Identify which cell holds the provided text, then report its (x, y) central coordinate. 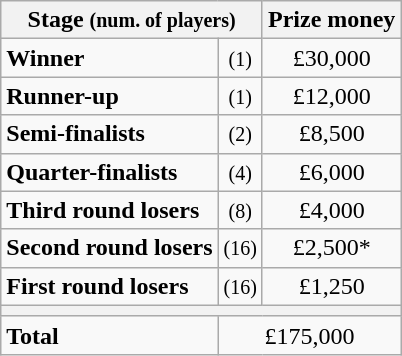
£2,500* (331, 248)
Semi-finalists (110, 134)
Runner-up (110, 96)
£1,250 (331, 286)
£12,000 (331, 96)
Prize money (331, 20)
(2) (240, 134)
Stage (num. of players) (132, 20)
£175,000 (310, 335)
(4) (240, 172)
Second round losers (110, 248)
Total (110, 335)
£4,000 (331, 210)
Winner (110, 58)
£6,000 (331, 172)
First round losers (110, 286)
£30,000 (331, 58)
Third round losers (110, 210)
£8,500 (331, 134)
Quarter-finalists (110, 172)
(8) (240, 210)
